Find where the given text appears and provide that cell's center as [X, Y] coordinate. 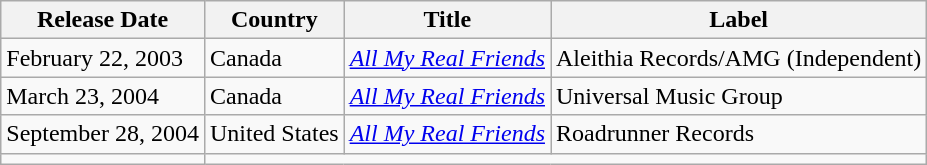
United States [274, 134]
Label [738, 20]
Universal Music Group [738, 96]
Country [274, 20]
March 23, 2004 [103, 96]
Release Date [103, 20]
Aleithia Records/AMG (Independent) [738, 58]
Roadrunner Records [738, 134]
Title [447, 20]
February 22, 2003 [103, 58]
September 28, 2004 [103, 134]
